Scan for the cell matching the given text and deliver its [x, y] coordinate at center. 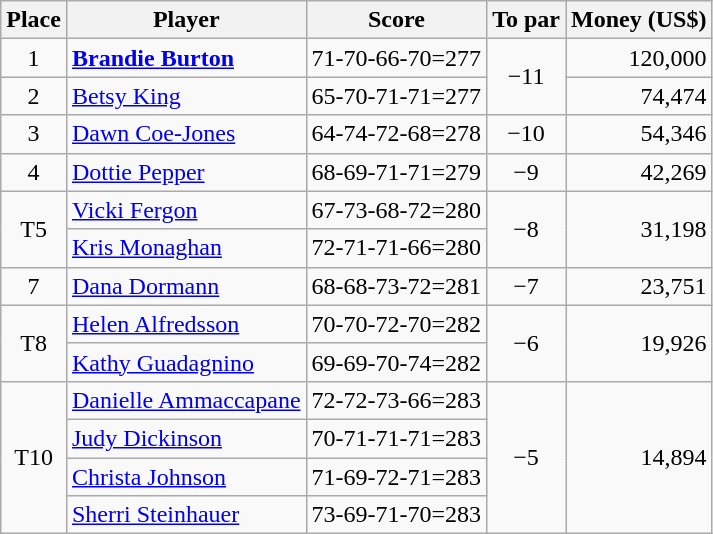
Danielle Ammaccapane [186, 400]
2 [34, 96]
Vicki Fergon [186, 210]
31,198 [639, 229]
Place [34, 20]
To par [526, 20]
71-70-66-70=277 [396, 58]
Brandie Burton [186, 58]
68-69-71-71=279 [396, 172]
Score [396, 20]
74,474 [639, 96]
−11 [526, 77]
−7 [526, 286]
54,346 [639, 134]
Sherri Steinhauer [186, 515]
Kris Monaghan [186, 248]
Money (US$) [639, 20]
T8 [34, 343]
−8 [526, 229]
14,894 [639, 457]
64-74-72-68=278 [396, 134]
−6 [526, 343]
72-71-71-66=280 [396, 248]
23,751 [639, 286]
71-69-72-71=283 [396, 477]
−5 [526, 457]
Dottie Pepper [186, 172]
Kathy Guadagnino [186, 362]
7 [34, 286]
73-69-71-70=283 [396, 515]
69-69-70-74=282 [396, 362]
42,269 [639, 172]
T5 [34, 229]
Dawn Coe-Jones [186, 134]
3 [34, 134]
19,926 [639, 343]
Christa Johnson [186, 477]
70-70-72-70=282 [396, 324]
4 [34, 172]
65-70-71-71=277 [396, 96]
Judy Dickinson [186, 438]
72-72-73-66=283 [396, 400]
−10 [526, 134]
−9 [526, 172]
67-73-68-72=280 [396, 210]
Helen Alfredsson [186, 324]
Player [186, 20]
Dana Dormann [186, 286]
Betsy King [186, 96]
120,000 [639, 58]
1 [34, 58]
70-71-71-71=283 [396, 438]
T10 [34, 457]
68-68-73-72=281 [396, 286]
